Capture the cell that displays the provided text and extract its (x, y) central coordinate. 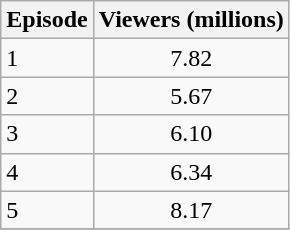
6.10 (191, 134)
Viewers (millions) (191, 20)
5 (47, 210)
6.34 (191, 172)
7.82 (191, 58)
4 (47, 172)
1 (47, 58)
Episode (47, 20)
5.67 (191, 96)
3 (47, 134)
2 (47, 96)
8.17 (191, 210)
